Extract the [x, y] coordinate from the center of the cell holding the provided text.  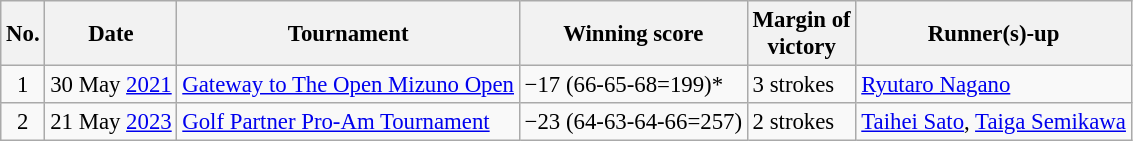
−23 (64-63-64-66=257) [633, 122]
2 [23, 122]
Date [111, 34]
Golf Partner Pro-Am Tournament [348, 122]
30 May 2021 [111, 85]
Taihei Sato, Taiga Semikawa [994, 122]
Margin ofvictory [802, 34]
Tournament [348, 34]
Runner(s)-up [994, 34]
3 strokes [802, 85]
No. [23, 34]
Winning score [633, 34]
Ryutaro Nagano [994, 85]
1 [23, 85]
−17 (66-65-68=199)* [633, 85]
21 May 2023 [111, 122]
Gateway to The Open Mizuno Open [348, 85]
2 strokes [802, 122]
